Locate the cell with the specified text and output its (X, Y) center coordinate. 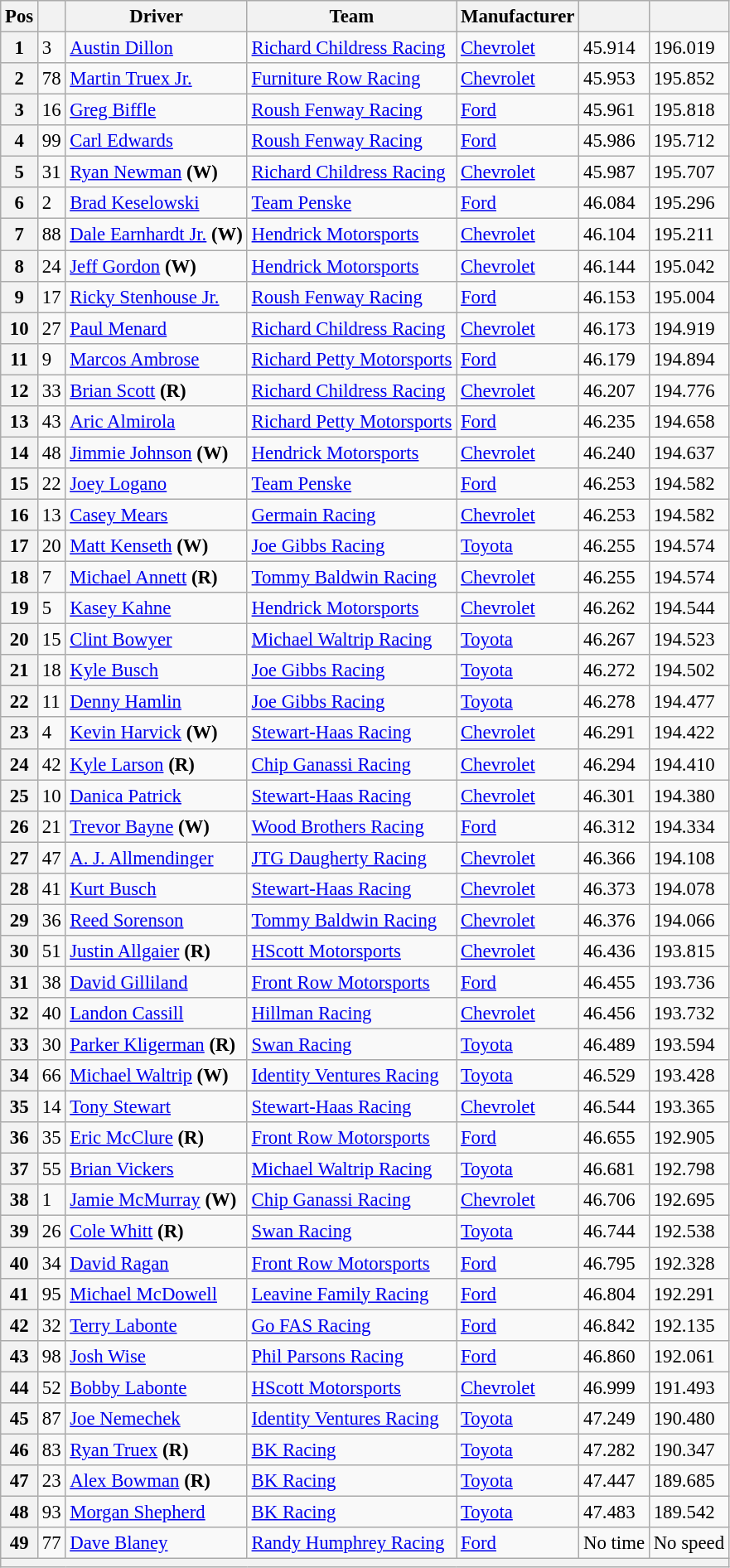
195.296 (689, 203)
194.544 (689, 608)
No time (615, 1543)
Clint Bowyer (156, 640)
Denny Hamlin (156, 702)
Furniture Row Racing (351, 79)
44 (20, 1387)
Leavine Family Racing (351, 1294)
83 (51, 1449)
Paul Menard (156, 328)
193.815 (689, 951)
Michael Annett (R) (156, 578)
46.153 (615, 297)
29 (20, 920)
46.489 (615, 1045)
46.706 (615, 1201)
194.066 (689, 920)
45.986 (615, 141)
192.905 (689, 1138)
195.042 (689, 266)
194.776 (689, 390)
46 (20, 1449)
Justin Allgaier (R) (156, 951)
46.376 (615, 920)
194.422 (689, 733)
77 (51, 1543)
78 (51, 79)
46.084 (615, 203)
196.019 (689, 48)
19 (20, 608)
189.542 (689, 1512)
46.999 (615, 1387)
45 (20, 1419)
46.655 (615, 1138)
47.249 (615, 1419)
Martin Truex Jr. (156, 79)
Ricky Stenhouse Jr. (156, 297)
192.135 (689, 1325)
Ryan Newman (W) (156, 172)
Joe Nemechek (156, 1419)
189.685 (689, 1481)
A. J. Allmendinger (156, 858)
JTG Daugherty Racing (351, 858)
66 (51, 1076)
194.637 (689, 452)
45.961 (615, 110)
Dale Earnhardt Jr. (W) (156, 235)
Austin Dillon (156, 48)
46.681 (615, 1169)
190.347 (689, 1449)
Casey Mears (156, 515)
46.207 (615, 390)
Joey Logano (156, 484)
Greg Biffle (156, 110)
46.104 (615, 235)
Brian Vickers (156, 1169)
46.436 (615, 951)
David Ragan (156, 1263)
98 (51, 1356)
46.294 (615, 764)
Kasey Kahne (156, 608)
46.272 (615, 670)
195.818 (689, 110)
195.211 (689, 235)
46.842 (615, 1325)
191.493 (689, 1387)
Dave Blaney (156, 1543)
Morgan Shepherd (156, 1512)
Kyle Busch (156, 670)
6 (20, 203)
Trevor Bayne (W) (156, 826)
Manufacturer (518, 17)
8 (20, 266)
12 (20, 390)
46.301 (615, 796)
46.240 (615, 452)
Ryan Truex (R) (156, 1449)
Jeff Gordon (W) (156, 266)
194.523 (689, 640)
Randy Humphrey Racing (351, 1543)
190.480 (689, 1419)
Hillman Racing (351, 1014)
45.953 (615, 79)
194.502 (689, 670)
Reed Sorenson (156, 920)
194.894 (689, 359)
87 (51, 1419)
Danica Patrick (156, 796)
Carl Edwards (156, 141)
Wood Brothers Racing (351, 826)
55 (51, 1169)
46.529 (615, 1076)
Jamie McMurray (W) (156, 1201)
Josh Wise (156, 1356)
Cole Whitt (R) (156, 1232)
192.798 (689, 1169)
Bobby Labonte (156, 1387)
28 (20, 889)
39 (20, 1232)
194.078 (689, 889)
46.235 (615, 422)
193.732 (689, 1014)
192.538 (689, 1232)
Go FAS Racing (351, 1325)
193.365 (689, 1107)
194.410 (689, 764)
46.144 (615, 266)
46.366 (615, 858)
46.267 (615, 640)
45.987 (615, 172)
194.477 (689, 702)
193.736 (689, 982)
Jimmie Johnson (W) (156, 452)
Aric Almirola (156, 422)
45.914 (615, 48)
194.919 (689, 328)
46.860 (615, 1356)
Kurt Busch (156, 889)
192.695 (689, 1201)
46.804 (615, 1294)
46.291 (615, 733)
194.380 (689, 796)
46.456 (615, 1014)
49 (20, 1543)
195.004 (689, 297)
Germain Racing (351, 515)
46.262 (615, 608)
Parker Kligerman (R) (156, 1045)
52 (51, 1387)
No speed (689, 1543)
Marcos Ambrose (156, 359)
Phil Parsons Racing (351, 1356)
192.291 (689, 1294)
Alex Bowman (R) (156, 1481)
47.483 (615, 1512)
193.594 (689, 1045)
99 (51, 141)
95 (51, 1294)
192.328 (689, 1263)
46.278 (615, 702)
194.108 (689, 858)
51 (51, 951)
Team (351, 17)
37 (20, 1169)
David Gilliland (156, 982)
93 (51, 1512)
195.707 (689, 172)
195.712 (689, 141)
Brian Scott (R) (156, 390)
47.447 (615, 1481)
46.179 (615, 359)
Michael McDowell (156, 1294)
47.282 (615, 1449)
46.455 (615, 982)
25 (20, 796)
194.658 (689, 422)
46.373 (615, 889)
Tony Stewart (156, 1107)
194.334 (689, 826)
46.173 (615, 328)
Terry Labonte (156, 1325)
46.795 (615, 1263)
Pos (20, 17)
Driver (156, 17)
Kevin Harvick (W) (156, 733)
Matt Kenseth (W) (156, 546)
193.428 (689, 1076)
46.744 (615, 1232)
192.061 (689, 1356)
Kyle Larson (R) (156, 764)
195.852 (689, 79)
Brad Keselowski (156, 203)
46.544 (615, 1107)
Landon Cassill (156, 1014)
Michael Waltrip (W) (156, 1076)
88 (51, 235)
Eric McClure (R) (156, 1138)
46.312 (615, 826)
